From the cell containing the given text, extract its center point as (X, Y) coordinate. 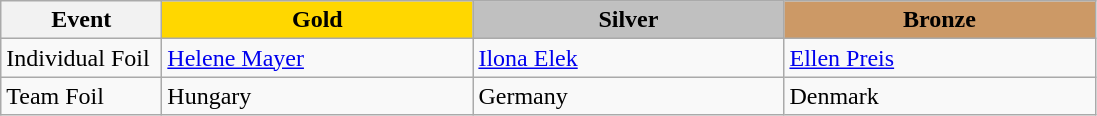
Hungary (318, 96)
Ellen Preis (940, 58)
Germany (628, 96)
Denmark (940, 96)
Gold (318, 20)
Silver (628, 20)
Bronze (940, 20)
Event (82, 20)
Individual Foil (82, 58)
Helene Mayer (318, 58)
Ilona Elek (628, 58)
Team Foil (82, 96)
